Return the [X, Y] coordinate for the center point of the cell that contains the specified text.  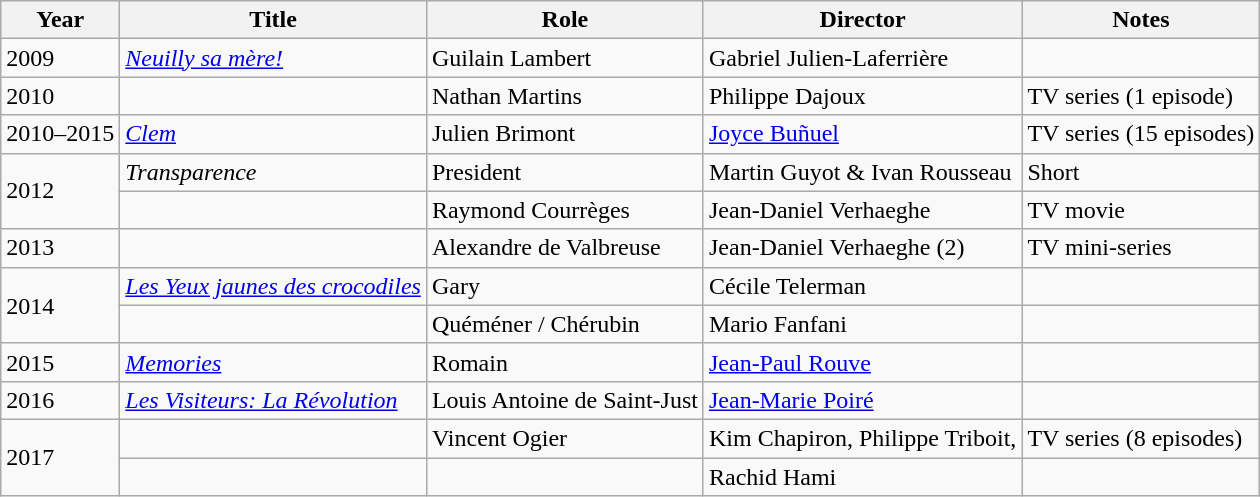
Louis Antoine de Saint-Just [564, 400]
TV mini-series [1141, 248]
Jean-Paul Rouve [862, 362]
Guilain Lambert [564, 58]
Jean-Marie Poiré [862, 400]
TV movie [1141, 210]
Neuilly sa mère! [274, 58]
Mario Fanfani [862, 324]
2016 [60, 400]
Transparence [274, 172]
Title [274, 20]
Julien Brimont [564, 134]
TV series (15 episodes) [1141, 134]
2015 [60, 362]
Philippe Dajoux [862, 96]
Role [564, 20]
Cécile Telerman [862, 286]
Joyce Buñuel [862, 134]
2010 [60, 96]
Quéméner / Chérubin [564, 324]
Vincent Ogier [564, 438]
Memories [274, 362]
Les Yeux jaunes des crocodiles [274, 286]
Short [1141, 172]
TV series (8 episodes) [1141, 438]
Raymond Courrèges [564, 210]
Romain [564, 362]
2010–2015 [60, 134]
Jean-Daniel Verhaeghe [862, 210]
Rachid Hami [862, 477]
Gabriel Julien-Laferrière [862, 58]
Martin Guyot & Ivan Rousseau [862, 172]
2013 [60, 248]
President [564, 172]
2009 [60, 58]
Nathan Martins [564, 96]
Director [862, 20]
Gary [564, 286]
Notes [1141, 20]
2012 [60, 191]
Clem [274, 134]
2017 [60, 457]
Alexandre de Valbreuse [564, 248]
2014 [60, 305]
TV series (1 episode) [1141, 96]
Kim Chapiron, Philippe Triboit, [862, 438]
Year [60, 20]
Les Visiteurs: La Révolution [274, 400]
Jean-Daniel Verhaeghe (2) [862, 248]
